Search for the cell housing the specified text and yield its [x, y] center coordinate. 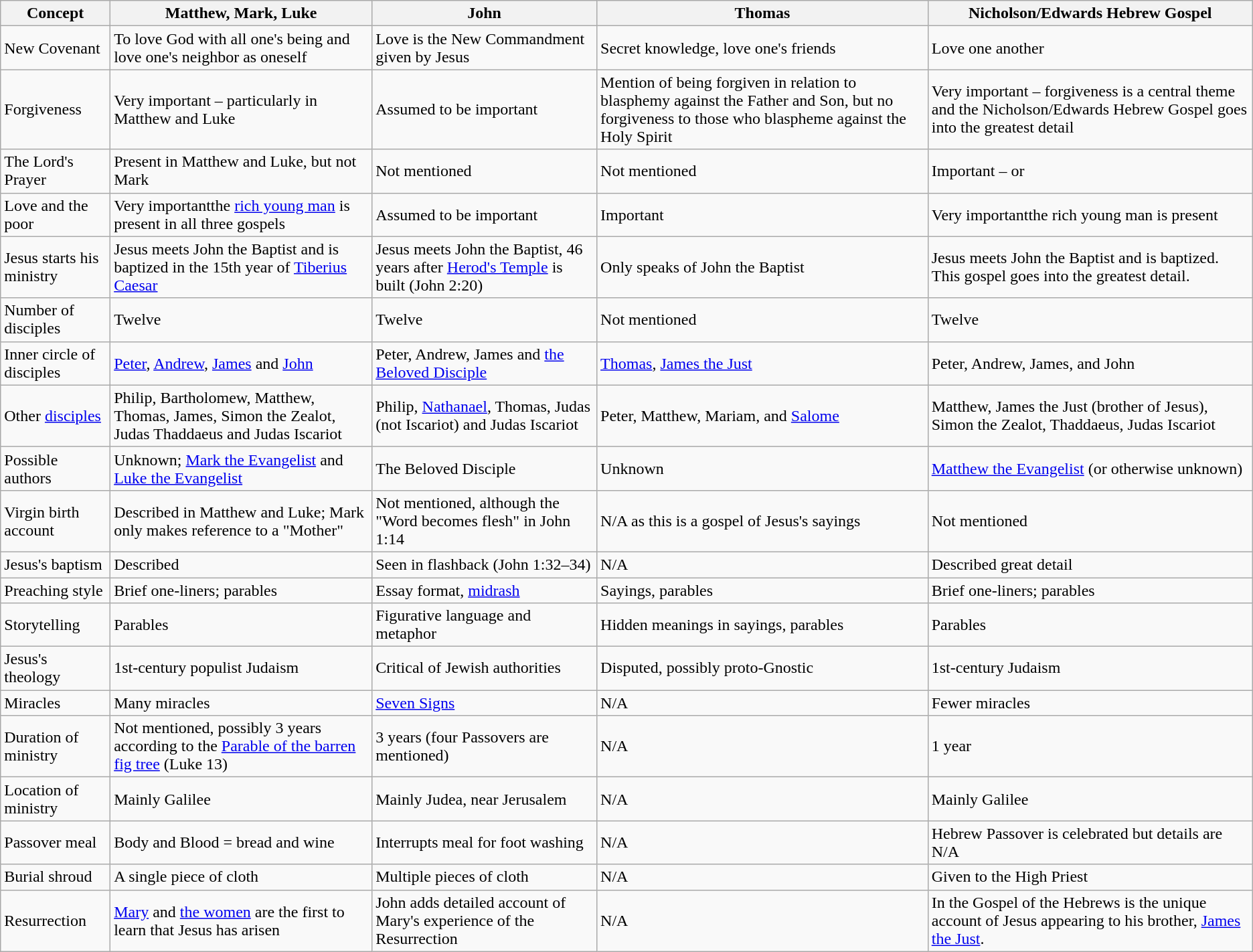
Concept [56, 13]
Important [763, 214]
Virgin birth account [56, 521]
John [485, 13]
Thomas [763, 13]
N/A as this is a gospel of Jesus's sayings [763, 521]
Jesus's baptism [56, 564]
Burial shroud [56, 877]
Not mentioned, possibly 3 years according to the Parable of the barren fig tree (Luke 13) [241, 746]
Passover meal [56, 842]
Location of ministry [56, 799]
New Covenant [56, 48]
In the Gospel of the Hebrews is the unique account of Jesus appearing to his brother, James the Just. [1090, 921]
Described in Matthew and Luke; Mark only makes reference to a "Mother" [241, 521]
To love God with all one's being and love one's neighbor as oneself [241, 48]
Duration of ministry [56, 746]
Miracles [56, 703]
Present in Matthew and Luke, but not Mark [241, 171]
Peter, Andrew, James and the Beloved Disciple [485, 363]
Nicholson/Edwards Hebrew Gospel [1090, 13]
1st-century populist Judaism [241, 668]
Philip, Bartholomew, Matthew, Thomas, James, Simon the Zealot, Judas Thaddaeus and Judas Iscariot [241, 416]
Hebrew Passover is celebrated but details are N/A [1090, 842]
Matthew, James the Just (brother of Jesus), Simon the Zealot, Thaddaeus, Judas Iscariot [1090, 416]
A single piece of cloth [241, 877]
Many miracles [241, 703]
1st-century Judaism [1090, 668]
Disputed, possibly proto-Gnostic [763, 668]
Hidden meanings in sayings, parables [763, 625]
Love is the New Commandment given by Jesus [485, 48]
Very importantthe rich young man is present [1090, 214]
Critical of Jewish authorities [485, 668]
Number of disciples [56, 320]
John adds detailed account of Mary's experience of the Resurrection [485, 921]
Inner circle of disciples [56, 363]
Multiple pieces of cloth [485, 877]
Thomas, James the Just [763, 363]
Seen in flashback (John 1:32–34) [485, 564]
Jesus's theology [56, 668]
Interrupts meal for foot washing [485, 842]
Jesus starts his ministry [56, 267]
Described great detail [1090, 564]
Matthew the Evangelist (or otherwise unknown) [1090, 469]
Peter, Andrew, James, and John [1090, 363]
Forgiveness [56, 110]
1 year [1090, 746]
Peter, Andrew, James and John [241, 363]
3 years (four Passovers are mentioned) [485, 746]
Preaching style [56, 590]
Mainly Judea, near Jerusalem [485, 799]
Possible authors [56, 469]
Love one another [1090, 48]
Figurative language and metaphor [485, 625]
Resurrection [56, 921]
Seven Signs [485, 703]
Given to the High Priest [1090, 877]
The Lord's Prayer [56, 171]
Jesus meets John the Baptist, 46 years after Herod's Temple is built (John 2:20) [485, 267]
Unknown [763, 469]
Only speaks of John the Baptist [763, 267]
Unknown; Mark the Evangelist and Luke the Evangelist [241, 469]
Important – or [1090, 171]
Very important – particularly in Matthew and Luke [241, 110]
Matthew, Mark, Luke [241, 13]
Peter, Matthew, Mariam, and Salome [763, 416]
Very importantthe rich young man is present in all three gospels [241, 214]
Philip, Nathanael, Thomas, Judas (not Iscariot) and Judas Iscariot [485, 416]
Other disciples [56, 416]
Love and the poor [56, 214]
Mary and the women are the first to learn that Jesus has arisen [241, 921]
Jesus meets John the Baptist and is baptized. This gospel goes into the greatest detail. [1090, 267]
Fewer miracles [1090, 703]
The Beloved Disciple [485, 469]
Sayings, parables [763, 590]
Not mentioned, although the "Word becomes flesh" in John 1:14 [485, 521]
Storytelling [56, 625]
Jesus meets John the Baptist and is baptized in the 15th year of Tiberius Caesar [241, 267]
Mention of being forgiven in relation to blasphemy against the Father and Son, but no forgiveness to those who blaspheme against the Holy Spirit [763, 110]
Essay format, midrash [485, 590]
Described [241, 564]
Body and Blood = bread and wine [241, 842]
Very important – forgiveness is a central theme and the Nicholson/Edwards Hebrew Gospel goes into the greatest detail [1090, 110]
Secret knowledge, love one's friends [763, 48]
